Provide the [x, y] coordinate of the cell's center where the given text is located.  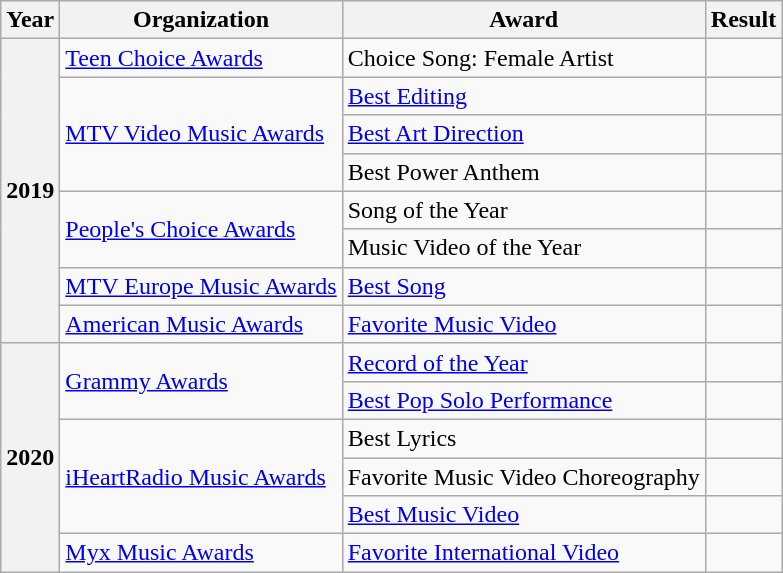
American Music Awards [201, 324]
Year [30, 20]
Best Song [524, 286]
Best Lyrics [524, 438]
2019 [30, 191]
Favorite Music Video [524, 324]
iHeartRadio Music Awards [201, 476]
Record of the Year [524, 362]
Myx Music Awards [201, 553]
Best Power Anthem [524, 172]
Grammy Awards [201, 381]
Song of the Year [524, 210]
Music Video of the Year [524, 248]
2020 [30, 457]
Best Editing [524, 96]
MTV Video Music Awards [201, 134]
Award [524, 20]
Favorite International Video [524, 553]
Favorite Music Video Choreography [524, 477]
Teen Choice Awards [201, 58]
Choice Song: Female Artist [524, 58]
People's Choice Awards [201, 229]
MTV Europe Music Awards [201, 286]
Organization [201, 20]
Result [743, 20]
Best Art Direction [524, 134]
Best Pop Solo Performance [524, 400]
Best Music Video [524, 515]
